Pinpoint the cell where the given text exists, returning its [X, Y] midpoint coordinate. 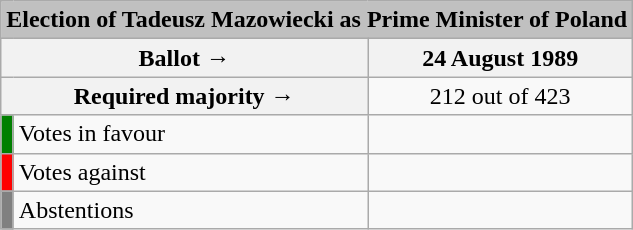
Votes against [190, 172]
Required majority → [184, 96]
Votes in favour [190, 134]
Abstentions [190, 210]
212 out of 423 [500, 96]
Election of Tadeusz Mazowiecki as Prime Minister of Poland [317, 20]
24 August 1989 [500, 58]
Ballot → [184, 58]
